Locate the cell with the specified text and output its [X, Y] center coordinate. 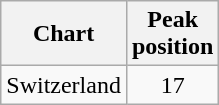
17 [172, 85]
Peakposition [172, 34]
Chart [64, 34]
Switzerland [64, 85]
